Output the (x, y) coordinate of the center of the cell containing the given text.  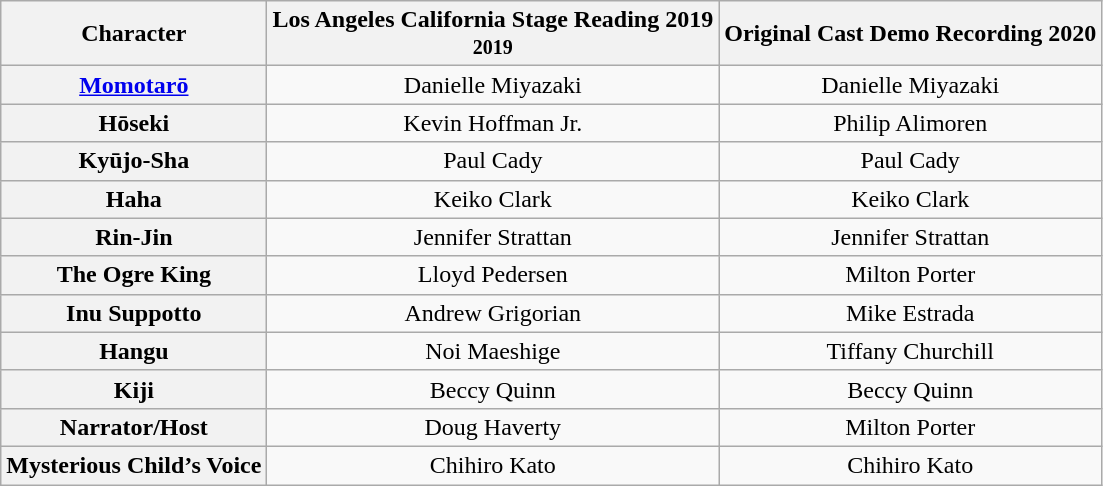
Narrator/Host (134, 427)
Noi Maeshige (493, 351)
Haha (134, 199)
Kiji (134, 389)
Kevin Hoffman Jr. (493, 123)
Inu Suppotto (134, 313)
Hōseki (134, 123)
Philip Alimoren (910, 123)
Hangu (134, 351)
Lloyd Pedersen (493, 275)
The Ogre King (134, 275)
Los Angeles California Stage Reading 2019 2019 (493, 34)
Mike Estrada (910, 313)
Andrew Grigorian (493, 313)
Mysterious Child’s Voice (134, 465)
Doug Haverty (493, 427)
Original Cast Demo Recording 2020 (910, 34)
Momotarō (134, 85)
Character (134, 34)
Tiffany Churchill (910, 351)
Rin-Jin (134, 237)
Kyūjo-Sha (134, 161)
